Output the [X, Y] coordinate of the center of the cell containing the given text.  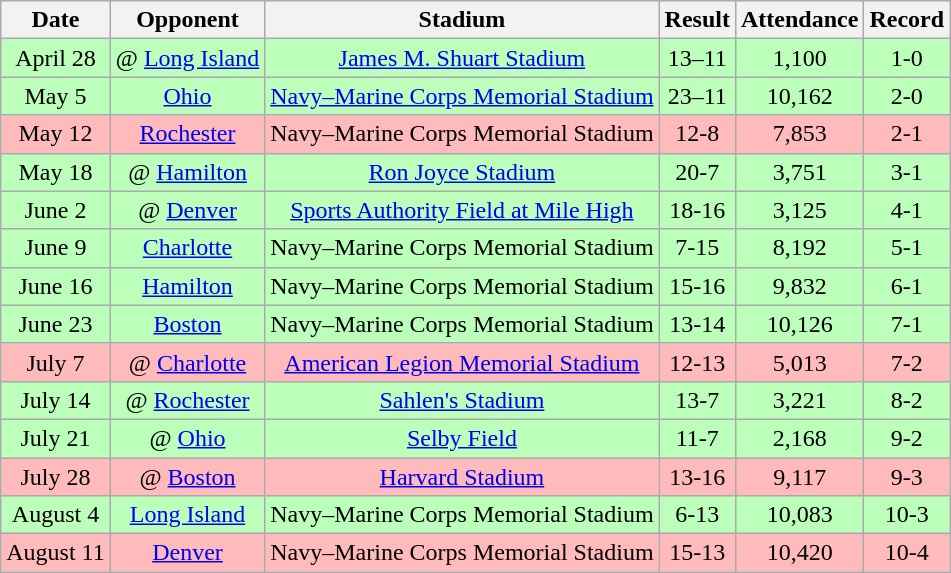
10-4 [907, 553]
Harvard Stadium [462, 477]
Date [56, 20]
May 5 [56, 96]
13-7 [697, 400]
7-2 [907, 362]
Hamilton [187, 286]
@ Rochester [187, 400]
15-13 [697, 553]
August 4 [56, 515]
Long Island [187, 515]
3-1 [907, 172]
23–11 [697, 96]
@ Ohio [187, 438]
15-16 [697, 286]
James M. Shuart Stadium [462, 58]
July 28 [56, 477]
June 9 [56, 248]
June 16 [56, 286]
Ohio [187, 96]
13–11 [697, 58]
1-0 [907, 58]
10,162 [799, 96]
August 11 [56, 553]
2-0 [907, 96]
2-1 [907, 134]
3,125 [799, 210]
12-8 [697, 134]
Stadium [462, 20]
9,832 [799, 286]
9,117 [799, 477]
10,083 [799, 515]
Attendance [799, 20]
10-3 [907, 515]
April 28 [56, 58]
20-7 [697, 172]
7-15 [697, 248]
@ Hamilton [187, 172]
@ Long Island [187, 58]
7-1 [907, 324]
10,420 [799, 553]
9-2 [907, 438]
Boston [187, 324]
@ Charlotte [187, 362]
American Legion Memorial Stadium [462, 362]
Charlotte [187, 248]
10,126 [799, 324]
11-7 [697, 438]
4-1 [907, 210]
5-1 [907, 248]
Opponent [187, 20]
6-1 [907, 286]
@ Boston [187, 477]
Record [907, 20]
July 7 [56, 362]
Rochester [187, 134]
@ Denver [187, 210]
Sports Authority Field at Mile High [462, 210]
Selby Field [462, 438]
Sahlen's Stadium [462, 400]
12-13 [697, 362]
18-16 [697, 210]
Denver [187, 553]
9-3 [907, 477]
Result [697, 20]
June 23 [56, 324]
1,100 [799, 58]
8,192 [799, 248]
2,168 [799, 438]
7,853 [799, 134]
5,013 [799, 362]
May 18 [56, 172]
13-16 [697, 477]
July 21 [56, 438]
Ron Joyce Stadium [462, 172]
July 14 [56, 400]
3,751 [799, 172]
3,221 [799, 400]
13-14 [697, 324]
8-2 [907, 400]
6-13 [697, 515]
June 2 [56, 210]
May 12 [56, 134]
